Pinpoint the cell where the given text exists, returning its [X, Y] midpoint coordinate. 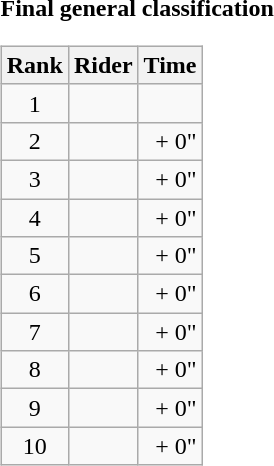
7 [34, 332]
1 [34, 103]
2 [34, 141]
6 [34, 294]
8 [34, 370]
10 [34, 446]
4 [34, 217]
Time [170, 65]
9 [34, 408]
5 [34, 256]
3 [34, 179]
Rider [103, 65]
Rank [34, 65]
